Detect which cell encompasses the target text, then output its [X, Y] center coordinate. 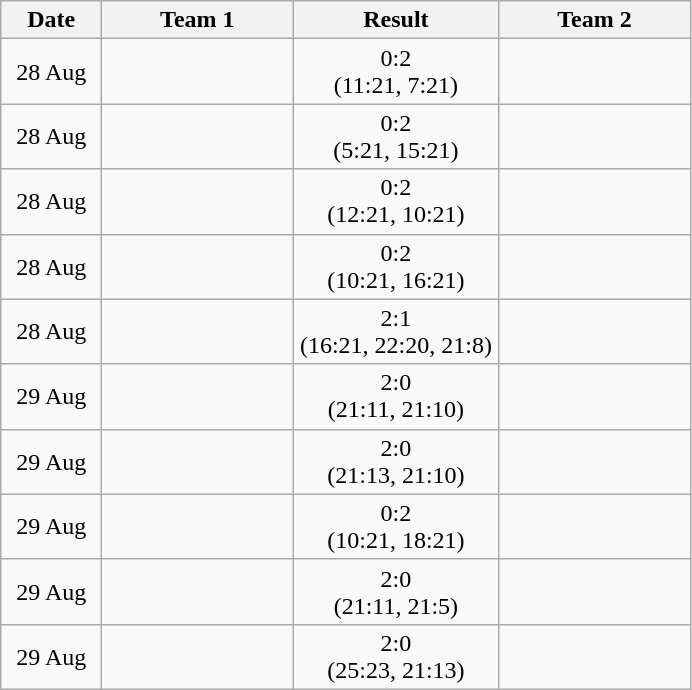
2:0 (21:11, 21:5) [396, 592]
2:0 (25:23, 21:13) [396, 656]
2:1 (16:21, 22:20, 21:8) [396, 332]
0:2 (10:21, 16:21) [396, 266]
2:0 (21:13, 21:10) [396, 462]
Team 1 [198, 20]
2:0 (21:11, 21:10) [396, 396]
Date [52, 20]
0:2 (11:21, 7:21) [396, 72]
0:2 (10:21, 18:21) [396, 526]
0:2 (12:21, 10:21) [396, 202]
0:2 (5:21, 15:21) [396, 136]
Result [396, 20]
Team 2 [594, 20]
